Identify which cell holds the provided text, then report its (x, y) central coordinate. 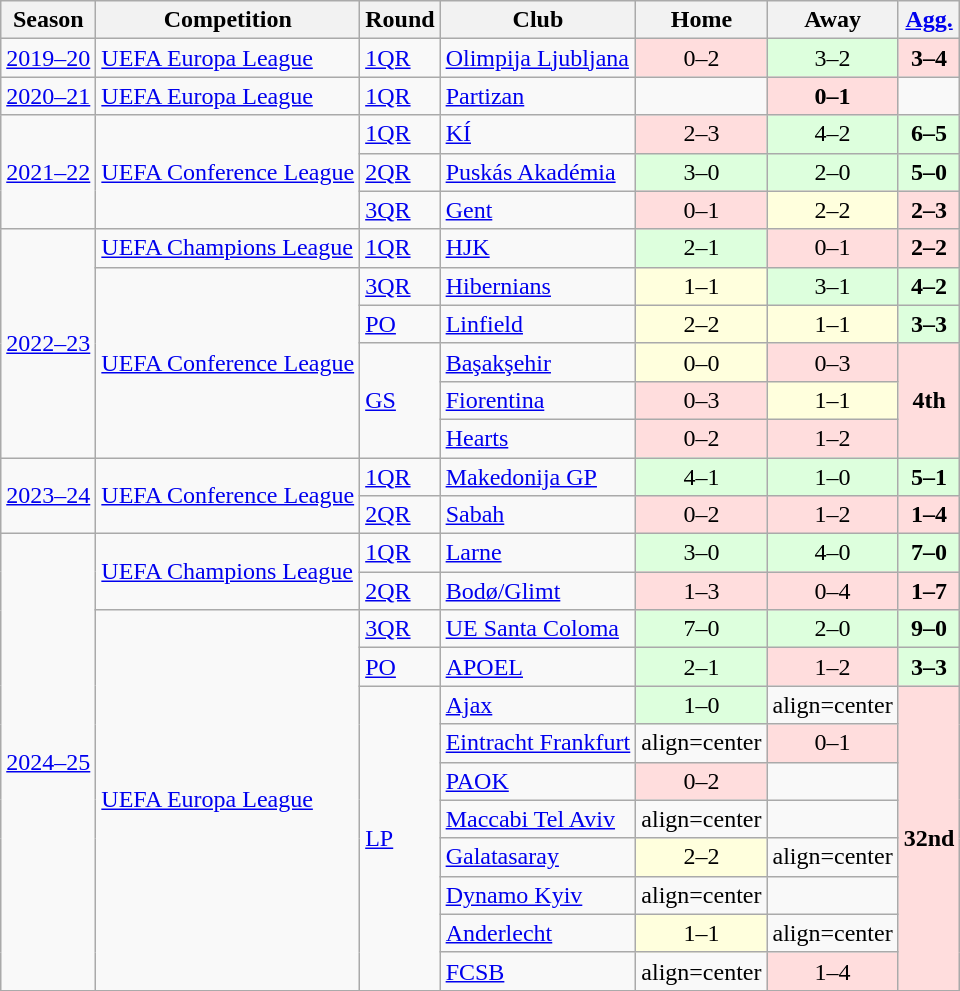
Season (48, 20)
FCSB (538, 971)
4th (929, 400)
4–1 (702, 477)
6–5 (929, 134)
UE Santa Coloma (538, 629)
2023–24 (48, 496)
LP (400, 838)
GS (400, 400)
5–0 (929, 172)
Gent (538, 210)
9–0 (929, 629)
APOEL (538, 667)
2021–22 (48, 172)
Larne (538, 553)
Anderlecht (538, 933)
Eintracht Frankfurt (538, 743)
Competition (228, 20)
PAOK (538, 781)
HJK (538, 248)
Dynamo Kyiv (538, 895)
Agg. (929, 20)
Hibernians (538, 286)
4–0 (832, 553)
1–7 (929, 591)
0–0 (702, 362)
Maccabi Tel Aviv (538, 819)
32nd (929, 838)
2020–21 (48, 96)
Away (832, 20)
Ajax (538, 705)
Partizan (538, 96)
KÍ (538, 134)
Round (400, 20)
Hearts (538, 438)
Başakşehir (538, 362)
2024–25 (48, 762)
Fiorentina (538, 400)
0–4 (832, 591)
2022–23 (48, 343)
Bodø/Glimt (538, 591)
Puskás Akadémia (538, 172)
Linfield (538, 324)
1–3 (702, 591)
Makedonija GP (538, 477)
2019–20 (48, 58)
5–1 (929, 477)
3–2 (832, 58)
Sabah (538, 515)
3–4 (929, 58)
3–1 (832, 286)
Galatasaray (538, 857)
Club (538, 20)
Olimpija Ljubljana (538, 58)
Home (702, 20)
